Extract the (X, Y) coordinate from the center of the cell holding the provided text.  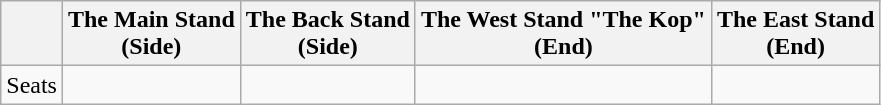
The West Stand "The Kop"(End) (563, 34)
The Back Stand(Side) (328, 34)
Seats (32, 85)
The East Stand(End) (795, 34)
The Main Stand(Side) (151, 34)
